For the text-containing cell, return its midpoint in [X, Y] coordinate format. 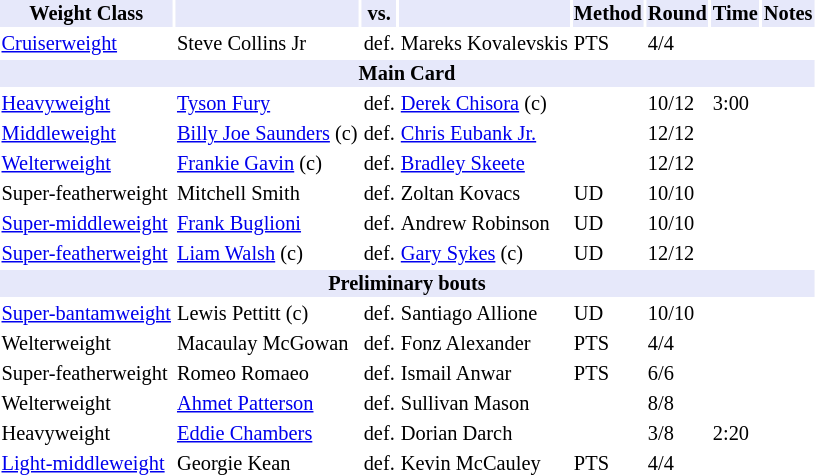
Billy Joe Saunders (c) [267, 134]
Preliminary bouts [407, 284]
Gary Sykes (c) [484, 254]
Santiago Allione [484, 314]
Chris Eubank Jr. [484, 134]
Round [677, 14]
6/6 [677, 374]
Super-bantamweight [86, 314]
Sullivan Mason [484, 404]
Zoltan Kovacs [484, 194]
Middleweight [86, 134]
Frankie Gavin (c) [267, 164]
Dorian Darch [484, 434]
Cruiserweight [86, 44]
Lewis Pettitt (c) [267, 314]
3:00 [735, 104]
Main Card [407, 74]
Mitchell Smith [267, 194]
Liam Walsh (c) [267, 254]
Notes [788, 14]
Frank Buglioni [267, 224]
Derek Chisora (c) [484, 104]
Ismail Anwar [484, 374]
3/8 [677, 434]
Macaulay McGowan [267, 344]
Mareks Kovalevskis [484, 44]
8/8 [677, 404]
Andrew Robinson [484, 224]
Weight Class [86, 14]
10/12 [677, 104]
Method [608, 14]
Fonz Alexander [484, 344]
Romeo Romaeo [267, 374]
Ahmet Patterson [267, 404]
Tyson Fury [267, 104]
vs. [379, 14]
Steve Collins Jr [267, 44]
Super-middleweight [86, 224]
2:20 [735, 434]
Time [735, 14]
Bradley Skeete [484, 164]
Eddie Chambers [267, 434]
